Determine the (X, Y) coordinate at the center of the cell enclosing the given text.  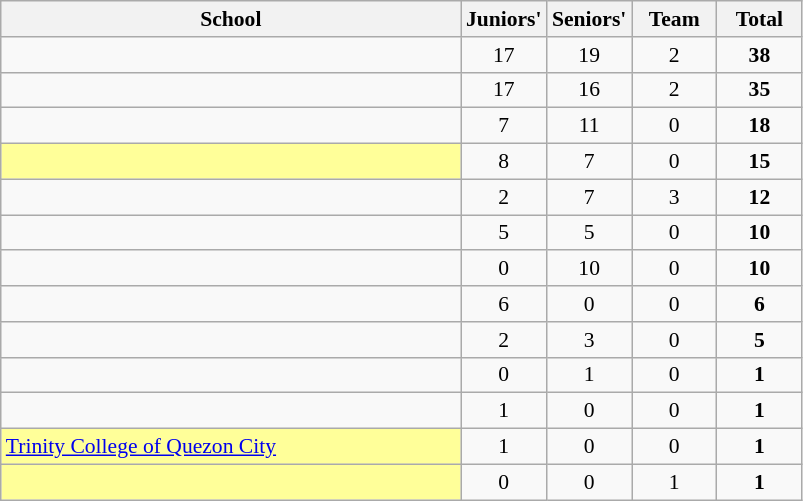
15 (760, 162)
Total (760, 19)
11 (590, 126)
Team (674, 19)
Juniors' (504, 19)
16 (590, 90)
8 (504, 162)
19 (590, 55)
Seniors' (590, 19)
Trinity College of Quezon City (231, 447)
35 (760, 90)
School (231, 19)
12 (760, 197)
18 (760, 126)
38 (760, 55)
